Identify which cell holds the provided text, then report its [X, Y] central coordinate. 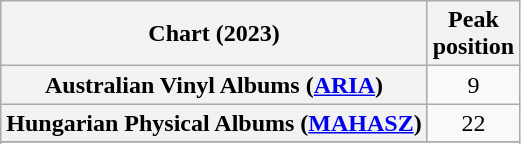
Peakposition [473, 34]
Australian Vinyl Albums (ARIA) [214, 85]
Hungarian Physical Albums (MAHASZ) [214, 123]
Chart (2023) [214, 34]
22 [473, 123]
9 [473, 85]
